Return (x, y) of the center of cell containing provided text 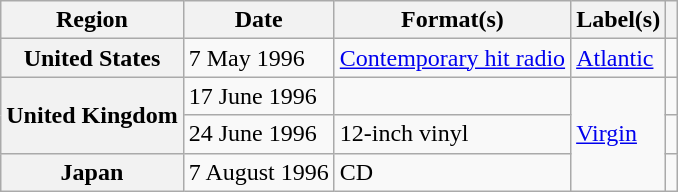
17 June 1996 (258, 96)
Format(s) (452, 20)
Label(s) (618, 20)
United States (92, 58)
24 June 1996 (258, 134)
Contemporary hit radio (452, 58)
United Kingdom (92, 115)
7 August 1996 (258, 172)
Region (92, 20)
Japan (92, 172)
CD (452, 172)
7 May 1996 (258, 58)
Atlantic (618, 58)
Date (258, 20)
Virgin (618, 134)
12-inch vinyl (452, 134)
